Scan for the cell matching the given text and deliver its (X, Y) coordinate at center. 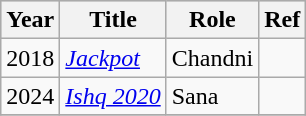
2018 (30, 58)
Chandni (212, 58)
Year (30, 20)
Sana (212, 96)
Jackpot (113, 58)
Role (212, 20)
Ishq 2020 (113, 96)
2024 (30, 96)
Title (113, 20)
Ref (282, 20)
